Locate the cell with the specified text and output its [X, Y] center coordinate. 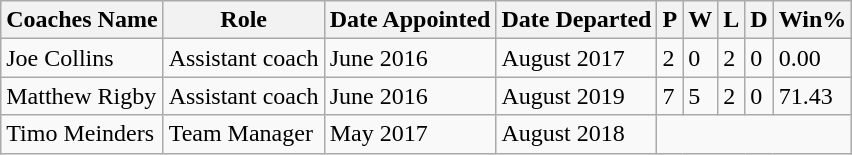
71.43 [812, 96]
7 [670, 96]
Joe Collins [82, 58]
Win% [812, 20]
P [670, 20]
Date Departed [576, 20]
L [732, 20]
5 [700, 96]
August 2017 [576, 58]
Matthew Rigby [82, 96]
August 2018 [576, 134]
0.00 [812, 58]
Coaches Name [82, 20]
W [700, 20]
Team Manager [244, 134]
Date Appointed [410, 20]
May 2017 [410, 134]
August 2019 [576, 96]
Role [244, 20]
Timo Meinders [82, 134]
D [759, 20]
